Determine the (x, y) coordinate at the center of the cell enclosing the given text.  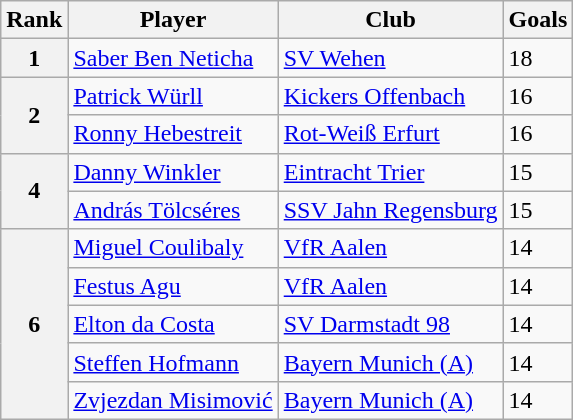
Rot-Weiß Erfurt (390, 134)
SV Wehen (390, 58)
18 (538, 58)
Steffen Hofmann (173, 362)
Zvjezdan Misimović (173, 400)
2 (34, 115)
Miguel Coulibaly (173, 248)
Club (390, 20)
Ronny Hebestreit (173, 134)
Goals (538, 20)
1 (34, 58)
Danny Winkler (173, 172)
András Tölcséres (173, 210)
Elton da Costa (173, 324)
Player (173, 20)
Saber Ben Neticha (173, 58)
4 (34, 191)
SV Darmstadt 98 (390, 324)
Rank (34, 20)
6 (34, 324)
SSV Jahn Regensburg (390, 210)
Kickers Offenbach (390, 96)
Patrick Würll (173, 96)
Eintracht Trier (390, 172)
Festus Agu (173, 286)
